Capture the cell that displays the provided text and extract its (X, Y) central coordinate. 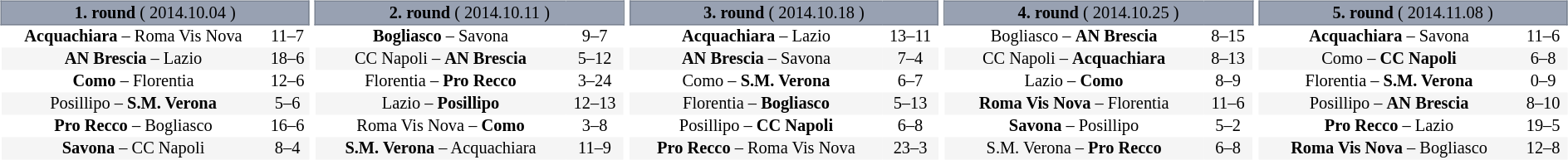
13–11 (910, 36)
Posillipo – S.M. Verona (133, 104)
Acquachiara – Roma Vis Nova (133, 36)
Bogliasco – AN Brescia (1074, 36)
11–9 (595, 149)
Florentia – Bogliasco (756, 104)
23–3 (910, 149)
3–24 (595, 81)
Posillipo – CC Napoli (756, 126)
3–8 (595, 126)
2. round ( 2014.10.11 ) (470, 12)
12–8 (1543, 149)
3. round ( 2014.10.18 ) (784, 12)
Savona – CC Napoli (133, 149)
Florentia – S.M. Verona (1389, 81)
S.M. Verona – Acquachiara (440, 149)
5. round ( 2014.11.08 ) (1414, 12)
CC Napoli – AN Brescia (440, 60)
Lazio – Como (1074, 81)
Como – Florentia (133, 81)
19–5 (1543, 126)
8–10 (1543, 104)
8–9 (1227, 81)
Pro Recco – Lazio (1389, 126)
12–6 (287, 81)
11–7 (287, 36)
Pro Recco – Bogliasco (133, 126)
16–6 (287, 126)
5–12 (595, 60)
6–7 (910, 81)
AN Brescia – Savona (756, 60)
8–15 (1227, 36)
Como – CC Napoli (1389, 60)
4. round ( 2014.10.25 ) (1098, 12)
9–7 (595, 36)
Roma Vis Nova – Como (440, 126)
8–13 (1227, 60)
5–13 (910, 104)
Roma Vis Nova – Florentia (1074, 104)
Como – S.M. Verona (756, 81)
S.M. Verona – Pro Recco (1074, 149)
Bogliasco – Savona (440, 36)
CC Napoli – Acquachiara (1074, 60)
AN Brescia – Lazio (133, 60)
Pro Recco – Roma Vis Nova (756, 149)
5–2 (1227, 126)
7–4 (910, 60)
Acquachiara – Lazio (756, 36)
Acquachiara – Savona (1389, 36)
5–6 (287, 104)
Florentia – Pro Recco (440, 81)
1. round ( 2014.10.04 ) (154, 12)
12–13 (595, 104)
8–4 (287, 149)
Savona – Posillipo (1074, 126)
18–6 (287, 60)
Roma Vis Nova – Bogliasco (1389, 149)
0–9 (1543, 81)
Posillipo – AN Brescia (1389, 104)
Lazio – Posillipo (440, 104)
